Extract the (x, y) coordinate from the center of the cell holding the provided text.  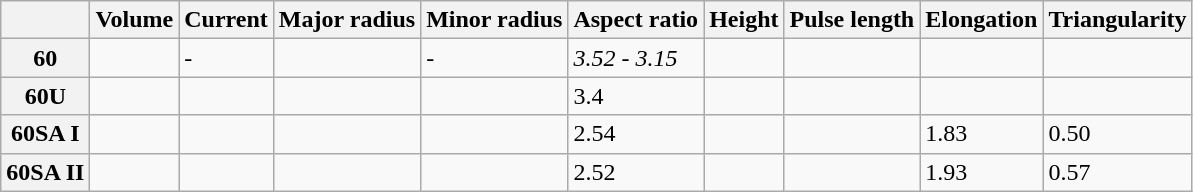
60SA I (46, 134)
Volume (134, 20)
1.83 (982, 134)
Triangularity (1118, 20)
3.4 (636, 96)
Height (744, 20)
Major radius (346, 20)
2.54 (636, 134)
2.52 (636, 172)
Aspect ratio (636, 20)
60 (46, 58)
60SA II (46, 172)
1.93 (982, 172)
Pulse length (852, 20)
0.57 (1118, 172)
60U (46, 96)
0.50 (1118, 134)
Minor radius (494, 20)
Current (226, 20)
Elongation (982, 20)
3.52 - 3.15 (636, 58)
